Return [x, y] of the center of cell containing provided text 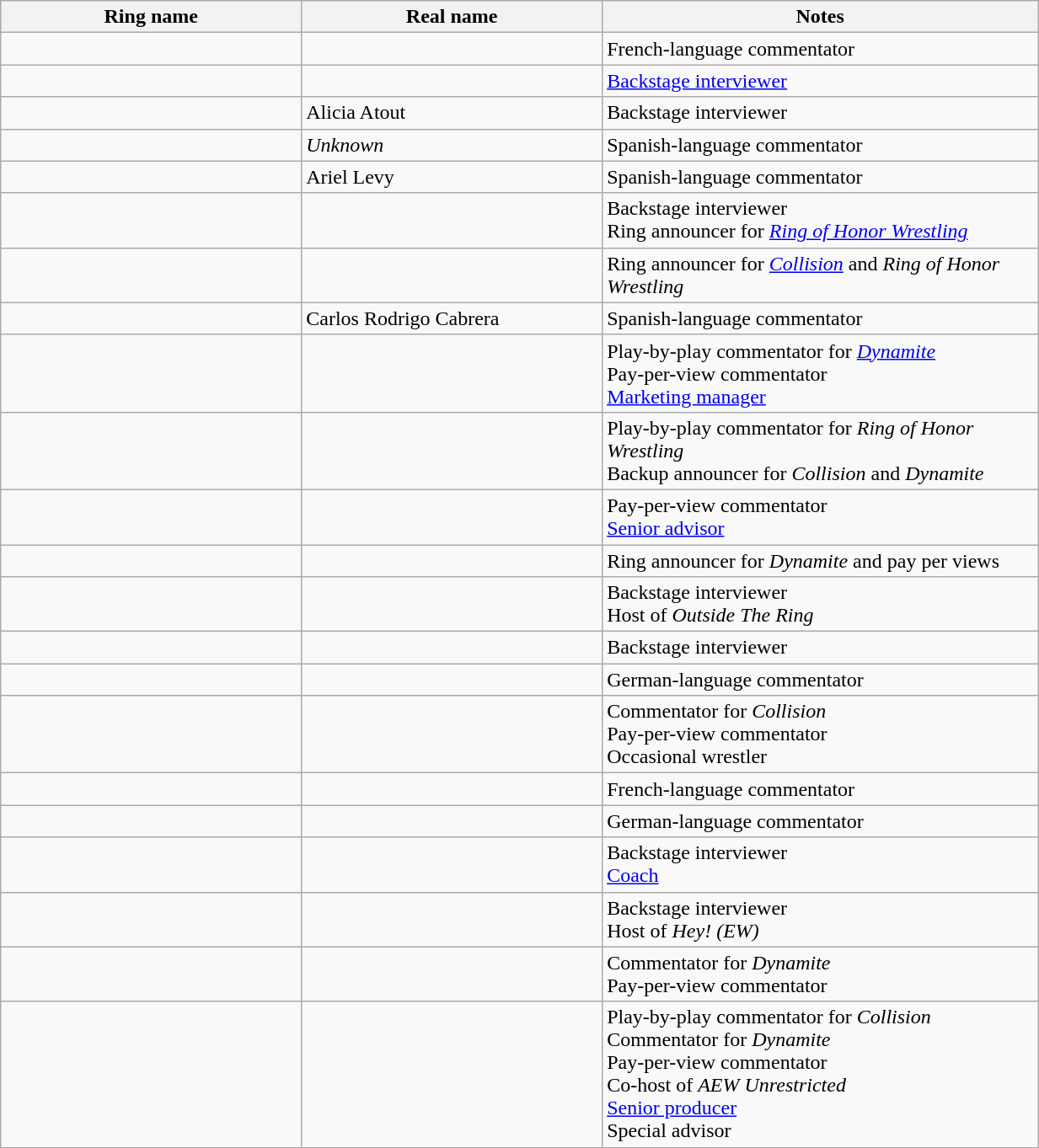
Pay-per-view commentatorSenior advisor [821, 517]
Play-by-play commentator for Ring of Honor WrestlingBackup announcer for Collision and Dynamite [821, 451]
Play-by-play commentator for DynamitePay-per-view commentatorMarketing manager [821, 373]
Ariel Levy [452, 177]
Ring name [152, 17]
Backstage interviewerRing announcer for Ring of Honor Wrestling [821, 221]
Backstage interviewerHost of Hey! (EW) [821, 920]
Commentator for DynamitePay-per-view commentator [821, 974]
Unknown [452, 145]
Ring announcer for Collision and Ring of Honor Wrestling [821, 275]
Backstage interviewerHost of Outside The Ring [821, 605]
Notes [821, 17]
Commentator for CollisionPay-per-view commentatorOccasional wrestler [821, 734]
Real name [452, 17]
Ring announcer for Dynamite and pay per views [821, 560]
Carlos Rodrigo Cabrera [452, 318]
Backstage interviewerCoach [821, 864]
Alicia Atout [452, 113]
Play-by-play commentator for CollisionCommentator for DynamitePay-per-view commentatorCo-host of AEW UnrestrictedSenior producerSpecial advisor [821, 1075]
